Return [x, y] of the center of cell containing provided text 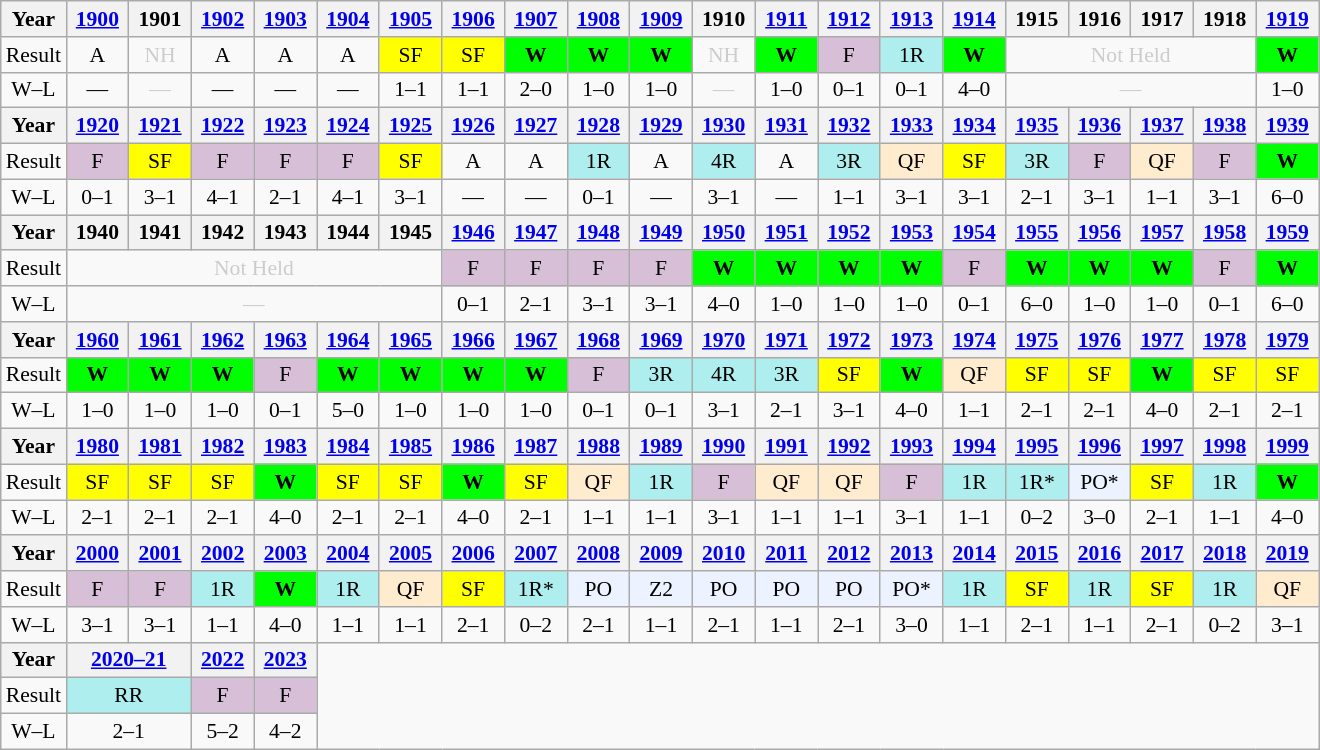
2006 [474, 554]
1975 [1036, 340]
1912 [850, 19]
1931 [786, 126]
1965 [410, 340]
2012 [850, 554]
2014 [974, 554]
1923 [286, 126]
1948 [598, 233]
1916 [1100, 19]
1940 [98, 233]
1996 [1100, 447]
1983 [286, 447]
1966 [474, 340]
1943 [286, 233]
1915 [1036, 19]
2016 [1100, 554]
1994 [974, 447]
1928 [598, 126]
2018 [1224, 554]
1910 [724, 19]
1938 [1224, 126]
2001 [160, 554]
1955 [1036, 233]
1980 [98, 447]
1926 [474, 126]
1968 [598, 340]
1934 [974, 126]
2023 [286, 660]
1925 [410, 126]
1979 [1288, 340]
2013 [912, 554]
1957 [1162, 233]
2020–21 [128, 660]
1908 [598, 19]
1954 [974, 233]
2004 [348, 554]
1936 [1100, 126]
1906 [474, 19]
1941 [160, 233]
1939 [1288, 126]
1913 [912, 19]
1902 [222, 19]
1978 [1224, 340]
1960 [98, 340]
1900 [98, 19]
1958 [1224, 233]
1911 [786, 19]
2005 [410, 554]
1945 [410, 233]
1984 [348, 447]
1952 [850, 233]
1942 [222, 233]
1963 [286, 340]
5–0 [348, 411]
1914 [974, 19]
1967 [536, 340]
1962 [222, 340]
1986 [474, 447]
1924 [348, 126]
1973 [912, 340]
1903 [286, 19]
1989 [662, 447]
1971 [786, 340]
1959 [1288, 233]
1985 [410, 447]
1901 [160, 19]
2019 [1288, 554]
1977 [1162, 340]
1944 [348, 233]
1927 [536, 126]
2–0 [536, 90]
1993 [912, 447]
2002 [222, 554]
1917 [1162, 19]
1907 [536, 19]
Z2 [662, 589]
1947 [536, 233]
1950 [724, 233]
1953 [912, 233]
1987 [536, 447]
1920 [98, 126]
1982 [222, 447]
2009 [662, 554]
1956 [1100, 233]
1990 [724, 447]
1933 [912, 126]
1904 [348, 19]
1937 [1162, 126]
RR [128, 696]
1992 [850, 447]
1969 [662, 340]
1964 [348, 340]
1930 [724, 126]
1918 [1224, 19]
1970 [724, 340]
1919 [1288, 19]
1988 [598, 447]
1935 [1036, 126]
2008 [598, 554]
1921 [160, 126]
1998 [1224, 447]
1972 [850, 340]
2000 [98, 554]
1997 [1162, 447]
2011 [786, 554]
2015 [1036, 554]
2007 [536, 554]
1999 [1288, 447]
1951 [786, 233]
4–2 [286, 732]
1932 [850, 126]
2010 [724, 554]
2003 [286, 554]
1995 [1036, 447]
1949 [662, 233]
1909 [662, 19]
1981 [160, 447]
1905 [410, 19]
5–2 [222, 732]
1961 [160, 340]
1946 [474, 233]
1974 [974, 340]
2017 [1162, 554]
2022 [222, 660]
1976 [1100, 340]
1922 [222, 126]
1991 [786, 447]
1929 [662, 126]
